Locate the cell with the specified text and output its (x, y) center coordinate. 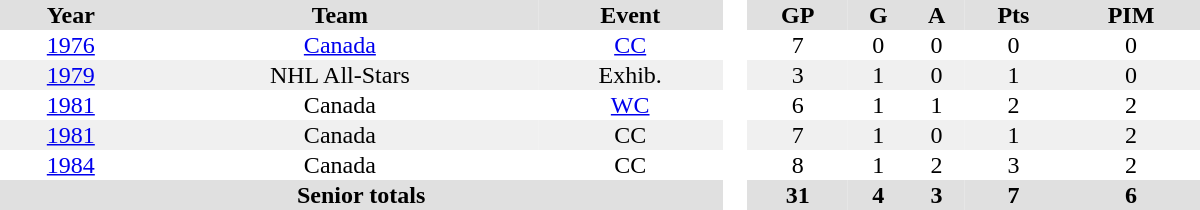
WC (630, 105)
31 (798, 195)
G (878, 15)
A (936, 15)
GP (798, 15)
NHL All-Stars (340, 75)
Exhib. (630, 75)
4 (878, 195)
8 (798, 165)
Pts (1014, 15)
1976 (71, 45)
PIM (1131, 15)
Event (630, 15)
Year (71, 15)
Senior totals (361, 195)
1979 (71, 75)
Team (340, 15)
1984 (71, 165)
